From the cell containing the given text, extract its center point as [x, y] coordinate. 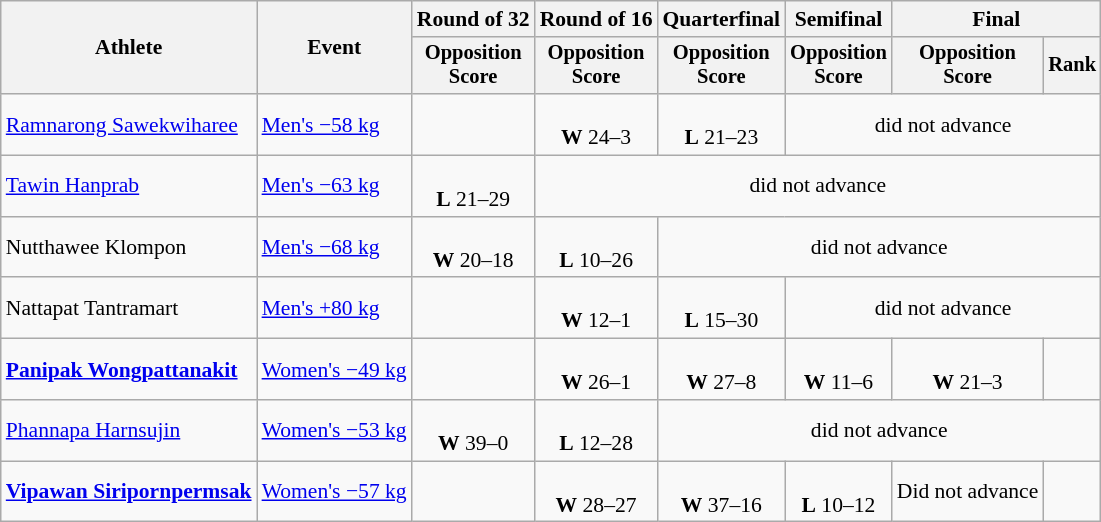
Semifinal [838, 19]
Men's +80 kg [334, 308]
Ramnarong Sawekwiharee [129, 124]
Women's −57 kg [334, 492]
W 21–3 [968, 370]
W 28–27 [596, 492]
W 26–1 [596, 370]
L 10–26 [596, 248]
Nattapat Tantramart [129, 308]
W 39–0 [474, 430]
Round of 32 [474, 19]
Men's −68 kg [334, 248]
Women's −53 kg [334, 430]
L 12–28 [596, 430]
Phannapa Harnsujin [129, 430]
W 20–18 [474, 248]
Vipawan Siripornpermsak [129, 492]
W 24–3 [596, 124]
W 27–8 [721, 370]
Quarterfinal [721, 19]
Men's −63 kg [334, 186]
Rank [1072, 66]
L 21–29 [474, 186]
Women's −49 kg [334, 370]
W 11–6 [838, 370]
Tawin Hanprab [129, 186]
Final [996, 19]
L 21–23 [721, 124]
W 37–16 [721, 492]
Panipak Wongpattanakit [129, 370]
Event [334, 48]
Men's −58 kg [334, 124]
Did not advance [968, 492]
W 12–1 [596, 308]
L 10–12 [838, 492]
Athlete [129, 48]
Round of 16 [596, 19]
Nutthawee Klompon [129, 248]
L 15–30 [721, 308]
